Find where the given text appears and provide that cell's center as [x, y] coordinate. 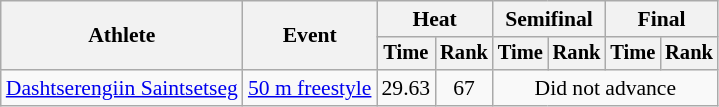
50 m freestyle [310, 88]
Event [310, 36]
Heat [434, 19]
Athlete [122, 36]
67 [464, 88]
Did not advance [606, 88]
Final [661, 19]
29.63 [406, 88]
Semifinal [549, 19]
Dashtserengiin Saintsetseg [122, 88]
